Return the [X, Y] coordinate for the center point of the cell that contains the specified text.  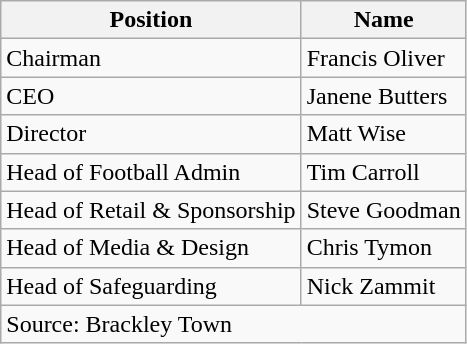
Head of Safeguarding [151, 286]
Director [151, 134]
Chris Tymon [384, 248]
Janene Butters [384, 96]
CEO [151, 96]
Position [151, 20]
Head of Media & Design [151, 248]
Chairman [151, 58]
Matt Wise [384, 134]
Source: Brackley Town [234, 324]
Name [384, 20]
Steve Goodman [384, 210]
Nick Zammit [384, 286]
Head of Retail & Sponsorship [151, 210]
Francis Oliver [384, 58]
Tim Carroll [384, 172]
Head of Football Admin [151, 172]
